Identify which cell holds the provided text, then report its [x, y] central coordinate. 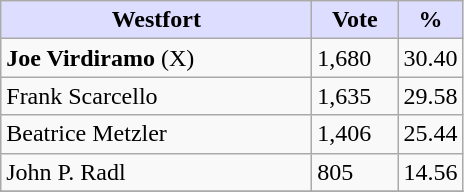
805 [355, 172]
Joe Virdiramo (X) [156, 58]
25.44 [430, 134]
Frank Scarcello [156, 96]
1,406 [355, 134]
1,635 [355, 96]
29.58 [430, 96]
% [430, 20]
John P. Radl [156, 172]
1,680 [355, 58]
Vote [355, 20]
30.40 [430, 58]
14.56 [430, 172]
Westfort [156, 20]
Beatrice Metzler [156, 134]
